Locate the cell with the specified text and output its (X, Y) center coordinate. 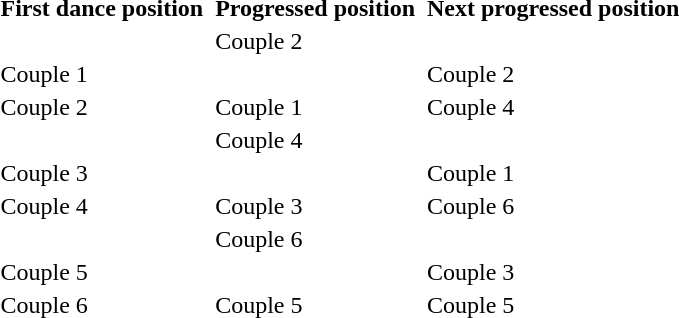
Couple 1 (316, 107)
Couple 3 (316, 206)
Couple 6 (316, 239)
Couple 2 (316, 41)
Couple 4 (316, 140)
